Capture the cell that displays the provided text and extract its (x, y) central coordinate. 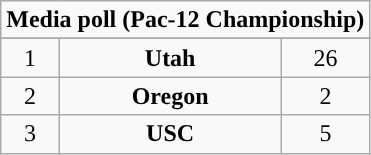
1 (30, 58)
Oregon (170, 96)
Media poll (Pac-12 Championship) (186, 20)
26 (326, 58)
USC (170, 134)
5 (326, 134)
Utah (170, 58)
3 (30, 134)
